For the text-containing cell, return its midpoint in (X, Y) coordinate format. 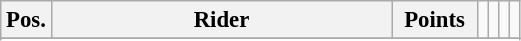
Points (435, 20)
Pos. (26, 20)
Rider (222, 20)
